Output the [x, y] coordinate of the center of the cell containing the given text.  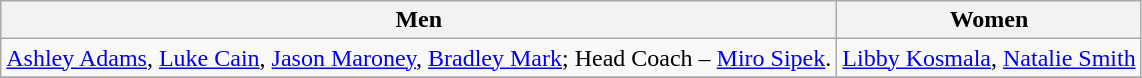
Men [419, 20]
Ashley Adams, Luke Cain, Jason Maroney, Bradley Mark; Head Coach – Miro Sipek. [419, 58]
Libby Kosmala, Natalie Smith [989, 58]
Women [989, 20]
